Extract the [x, y] coordinate from the center of the cell holding the provided text.  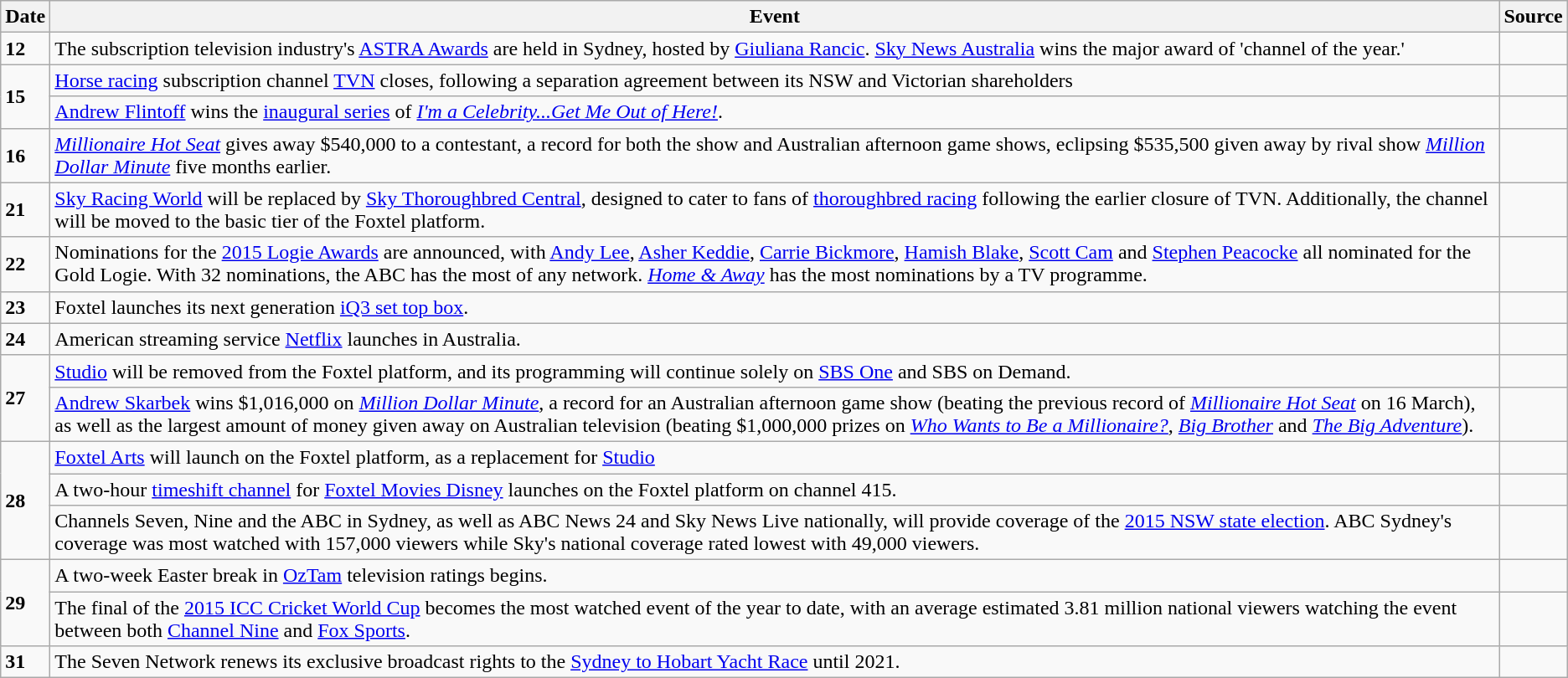
Event [775, 17]
27 [25, 398]
Studio will be removed from the Foxtel platform, and its programming will continue solely on SBS One and SBS on Demand. [775, 371]
Source [1533, 17]
29 [25, 603]
24 [25, 339]
12 [25, 49]
28 [25, 501]
16 [25, 156]
A two-week Easter break in OzTam television ratings begins. [775, 576]
The Seven Network renews its exclusive broadcast rights to the Sydney to Hobart Yacht Race until 2021. [775, 662]
American streaming service Netflix launches in Australia. [775, 339]
A two-hour timeshift channel for Foxtel Movies Disney launches on the Foxtel platform on channel 415. [775, 490]
22 [25, 265]
Foxtel Arts will launch on the Foxtel platform, as a replacement for Studio [775, 457]
21 [25, 209]
23 [25, 307]
15 [25, 96]
Horse racing subscription channel TVN closes, following a separation agreement between its NSW and Victorian shareholders [775, 80]
Date [25, 17]
Andrew Flintoff wins the inaugural series of I'm a Celebrity...Get Me Out of Here!. [775, 112]
31 [25, 662]
Foxtel launches its next generation iQ3 set top box. [775, 307]
